Pinpoint the cell where the given text exists, returning its [X, Y] midpoint coordinate. 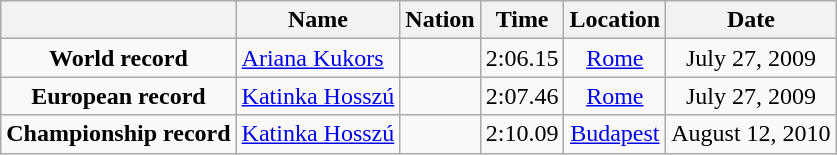
Championship record [118, 134]
2:06.15 [522, 58]
2:07.46 [522, 96]
World record [118, 58]
Nation [440, 20]
European record [118, 96]
Date [751, 20]
Location [615, 20]
Budapest [615, 134]
August 12, 2010 [751, 134]
Ariana Kukors [318, 58]
Time [522, 20]
Name [318, 20]
2:10.09 [522, 134]
